Detect which cell encompasses the target text, then output its [X, Y] center coordinate. 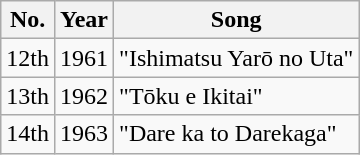
13th [28, 96]
"Dare ka to Darekaga" [236, 134]
"Ishimatsu Yarō no Uta" [236, 58]
"Tōku e Ikitai" [236, 96]
1961 [84, 58]
1963 [84, 134]
Year [84, 20]
1962 [84, 96]
14th [28, 134]
12th [28, 58]
Song [236, 20]
No. [28, 20]
